Pinpoint the cell where the given text exists, returning its [x, y] midpoint coordinate. 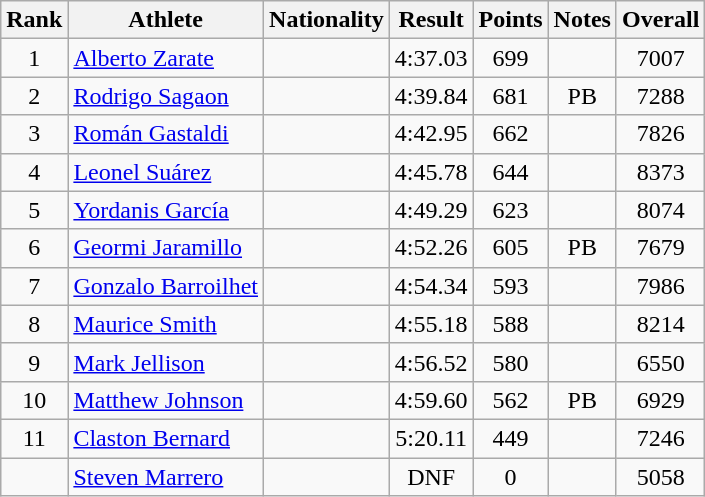
662 [510, 134]
681 [510, 96]
4:42.95 [431, 134]
4:55.18 [431, 324]
699 [510, 58]
9 [34, 362]
8074 [660, 210]
Alberto Zarate [166, 58]
4 [34, 172]
7986 [660, 286]
Maurice Smith [166, 324]
7679 [660, 248]
4:59.60 [431, 400]
4:56.52 [431, 362]
623 [510, 210]
6550 [660, 362]
5:20.11 [431, 438]
Athlete [166, 20]
Geormi Jaramillo [166, 248]
4:37.03 [431, 58]
4:49.29 [431, 210]
10 [34, 400]
2 [34, 96]
644 [510, 172]
7288 [660, 96]
Steven Marrero [166, 477]
Rodrigo Sagaon [166, 96]
Result [431, 20]
4:52.26 [431, 248]
11 [34, 438]
Román Gastaldi [166, 134]
6 [34, 248]
Notes [582, 20]
Matthew Johnson [166, 400]
3 [34, 134]
588 [510, 324]
8214 [660, 324]
4:54.34 [431, 286]
7007 [660, 58]
5058 [660, 477]
8 [34, 324]
580 [510, 362]
4:39.84 [431, 96]
Claston Bernard [166, 438]
Overall [660, 20]
449 [510, 438]
Mark Jellison [166, 362]
605 [510, 248]
1 [34, 58]
0 [510, 477]
4:45.78 [431, 172]
Rank [34, 20]
7246 [660, 438]
Nationality [327, 20]
Leonel Suárez [166, 172]
DNF [431, 477]
562 [510, 400]
Yordanis García [166, 210]
7826 [660, 134]
6929 [660, 400]
5 [34, 210]
Gonzalo Barroilhet [166, 286]
593 [510, 286]
7 [34, 286]
8373 [660, 172]
Points [510, 20]
